Identify which cell holds the provided text, then report its (x, y) central coordinate. 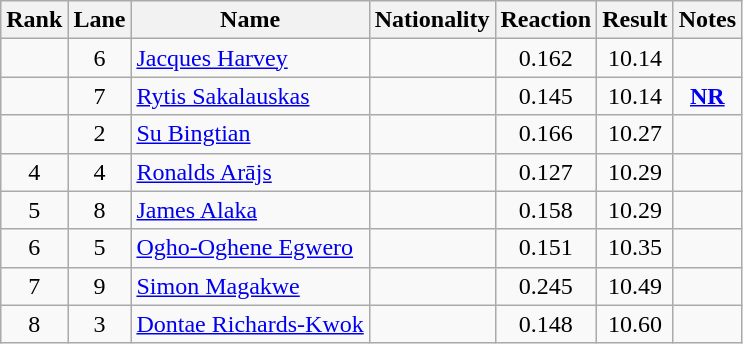
0.145 (546, 96)
James Alaka (250, 210)
3 (100, 324)
Dontae Richards-Kwok (250, 324)
NR (707, 96)
10.27 (635, 134)
0.151 (546, 248)
Reaction (546, 20)
2 (100, 134)
10.35 (635, 248)
Notes (707, 20)
Su Bingtian (250, 134)
Rank (34, 20)
Name (250, 20)
Ronalds Arājs (250, 172)
Lane (100, 20)
9 (100, 286)
0.245 (546, 286)
Result (635, 20)
10.49 (635, 286)
Nationality (432, 20)
10.60 (635, 324)
0.166 (546, 134)
Rytis Sakalauskas (250, 96)
Jacques Harvey (250, 58)
0.127 (546, 172)
0.162 (546, 58)
Simon Magakwe (250, 286)
Ogho-Oghene Egwero (250, 248)
0.148 (546, 324)
0.158 (546, 210)
